Extract the (x, y) coordinate from the center of the cell holding the provided text.  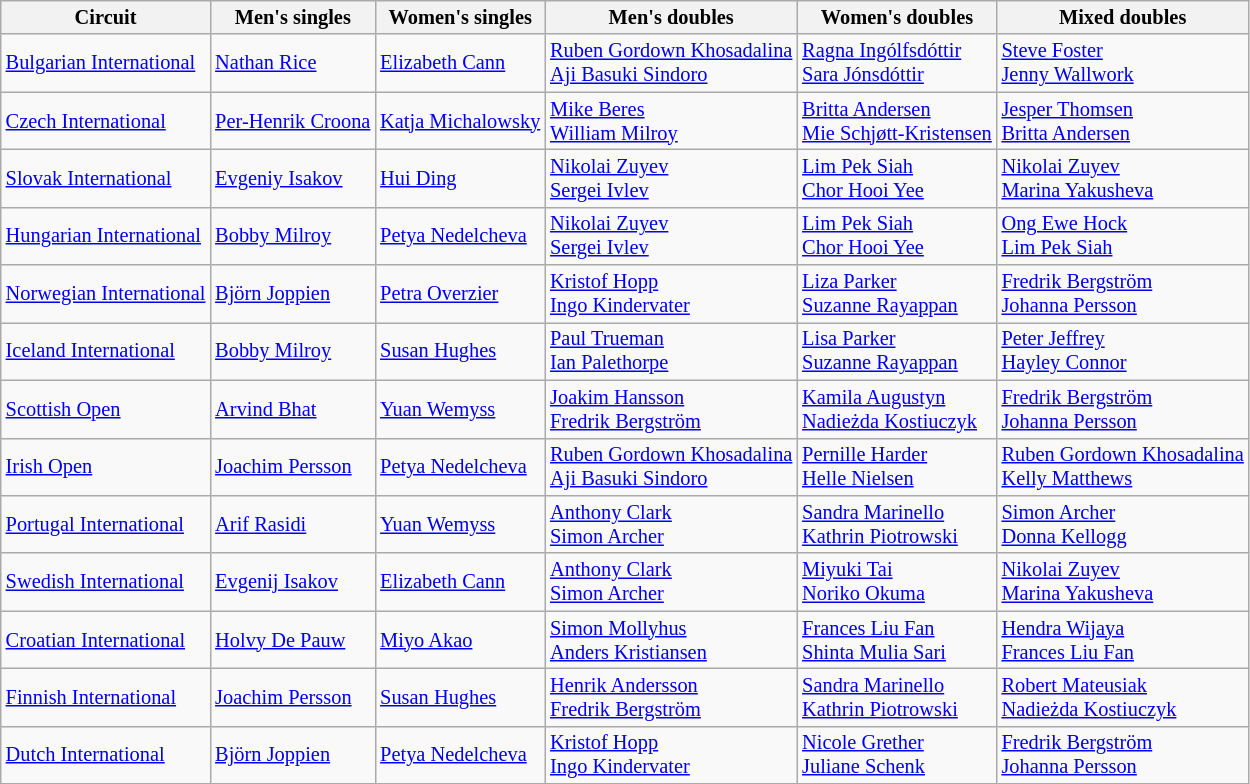
Norwegian International (106, 294)
Steve Foster Jenny Wallwork (1123, 63)
Arvind Bhat (292, 409)
Frances Liu Fan Shinta Mulia Sari (896, 640)
Miyo Akao (460, 640)
Bulgarian International (106, 63)
Slovak International (106, 178)
Ruben Gordown Khosadalina Kelly Matthews (1123, 467)
Scottish Open (106, 409)
Petra Overzier (460, 294)
Hui Ding (460, 178)
Simon Archer Donna Kellogg (1123, 524)
Hendra Wijaya Frances Liu Fan (1123, 640)
Lim Pek SiahChor Hooi Yee (896, 178)
Ragna Ingólfsdóttir Sara Jónsdóttir (896, 63)
Henrik Andersson Fredrik Bergström (671, 697)
Evgenij Isakov (292, 582)
Irish Open (106, 467)
Joakim Hansson Fredrik Bergström (671, 409)
Lisa Parker Suzanne Rayappan (896, 351)
Kamila Augustyn Nadieżda Kostiuczyk (896, 409)
Simon Mollyhus Anders Kristiansen (671, 640)
Evgeniy Isakov (292, 178)
Croatian International (106, 640)
Portugal International (106, 524)
Circuit (106, 17)
Pernille Harder Helle Nielsen (896, 467)
Nicole Grether Juliane Schenk (896, 755)
Mixed doubles (1123, 17)
Iceland International (106, 351)
Nathan Rice (292, 63)
Robert Mateusiak Nadieżda Kostiuczyk (1123, 697)
Women's doubles (896, 17)
Czech International (106, 121)
Mike Beres William Milroy (671, 121)
Swedish International (106, 582)
Dutch International (106, 755)
Miyuki Tai Noriko Okuma (896, 582)
Hungarian International (106, 236)
Women's singles (460, 17)
Men's doubles (671, 17)
Per-Henrik Croona (292, 121)
Lim Pek Siah Chor Hooi Yee (896, 236)
Finnish International (106, 697)
Katja Michalowsky (460, 121)
Liza Parker Suzanne Rayappan (896, 294)
Paul Trueman Ian Palethorpe (671, 351)
Arif Rasidi (292, 524)
Ong Ewe Hock Lim Pek Siah (1123, 236)
Britta Andersen Mie Schjøtt-Kristensen (896, 121)
Men's singles (292, 17)
Peter Jeffrey Hayley Connor (1123, 351)
Jesper Thomsen Britta Andersen (1123, 121)
Holvy De Pauw (292, 640)
